Detect which cell encompasses the target text, then output its [x, y] center coordinate. 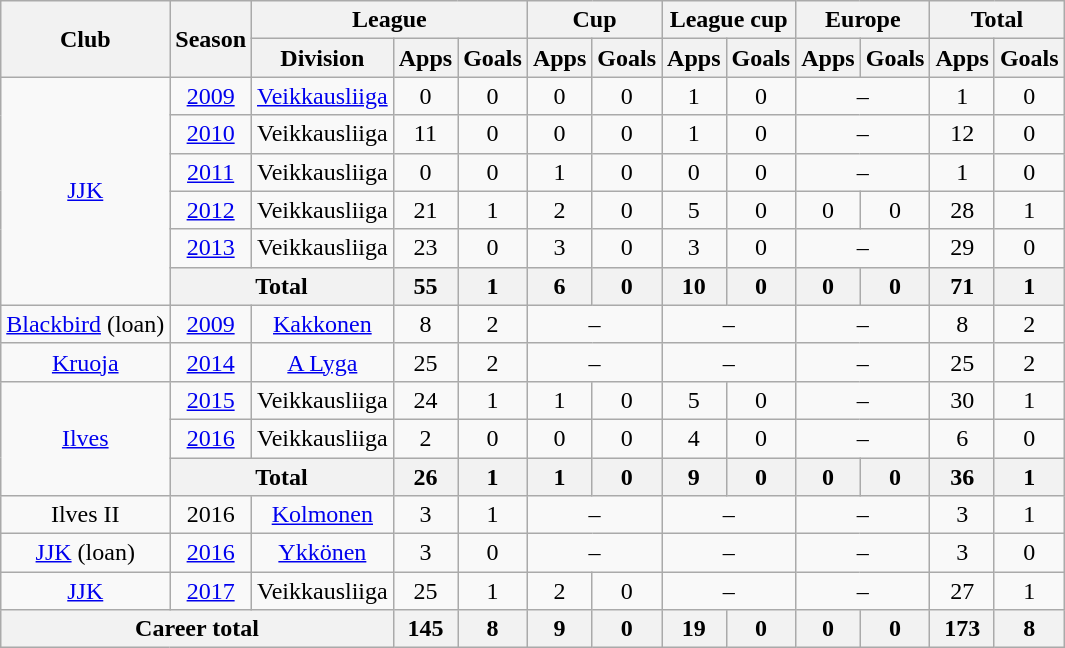
2017 [211, 591]
Season [211, 39]
Ilves [86, 438]
Blackbird (loan) [86, 324]
71 [962, 286]
JJK (loan) [86, 553]
55 [425, 286]
A Lyga [323, 362]
League cup [729, 20]
19 [694, 629]
24 [425, 400]
145 [425, 629]
2015 [211, 400]
2012 [211, 210]
4 [694, 438]
2013 [211, 248]
29 [962, 248]
2011 [211, 172]
23 [425, 248]
30 [962, 400]
12 [962, 134]
Cup [594, 20]
Club [86, 39]
Kruoja [86, 362]
36 [962, 477]
Ykkönen [323, 553]
26 [425, 477]
27 [962, 591]
10 [694, 286]
Europe [863, 20]
Ilves II [86, 515]
League [390, 20]
2010 [211, 134]
2014 [211, 362]
Kakkonen [323, 324]
11 [425, 134]
173 [962, 629]
Kolmonen [323, 515]
28 [962, 210]
Career total [197, 629]
21 [425, 210]
Division [323, 58]
